Pinpoint the cell where the given text exists, returning its (x, y) midpoint coordinate. 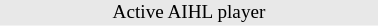
Active AIHL player (189, 13)
